Capture the cell that displays the provided text and extract its (X, Y) central coordinate. 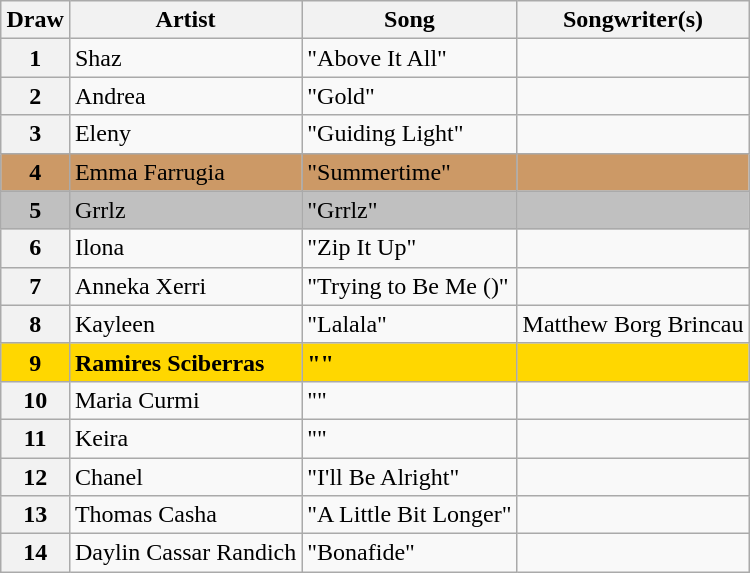
"Bonafide" (410, 553)
13 (35, 515)
Artist (185, 20)
Thomas Casha (185, 515)
"Gold" (410, 96)
7 (35, 286)
Andrea (185, 96)
9 (35, 362)
4 (35, 172)
Ramires Sciberras (185, 362)
5 (35, 210)
"Zip It Up" (410, 248)
Song (410, 20)
"Grrlz" (410, 210)
"Summertime" (410, 172)
"Lalala" (410, 324)
Daylin Cassar Randich (185, 553)
10 (35, 400)
8 (35, 324)
Eleny (185, 134)
14 (35, 553)
2 (35, 96)
6 (35, 248)
"A Little Bit Longer" (410, 515)
Ilona (185, 248)
Shaz (185, 58)
Chanel (185, 477)
Grrlz (185, 210)
"Guiding Light" (410, 134)
Draw (35, 20)
1 (35, 58)
"I'll Be Alright" (410, 477)
Songwriter(s) (633, 20)
12 (35, 477)
Kayleen (185, 324)
Matthew Borg Brincau (633, 324)
"Trying to Be Me ()" (410, 286)
3 (35, 134)
Keira (185, 438)
"Above It All" (410, 58)
Maria Curmi (185, 400)
11 (35, 438)
Anneka Xerri (185, 286)
Emma Farrugia (185, 172)
